Identify which cell holds the provided text, then report its (x, y) central coordinate. 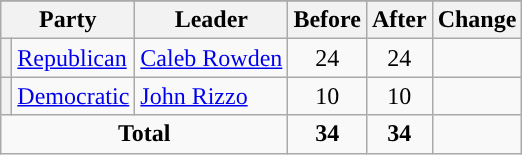
Democratic (74, 96)
Total (144, 134)
Leader (212, 20)
Before (328, 20)
John Rizzo (212, 96)
Republican (74, 58)
Change (477, 20)
After (399, 20)
Party (68, 20)
Caleb Rowden (212, 58)
